Detect which cell encompasses the target text, then output its [X, Y] center coordinate. 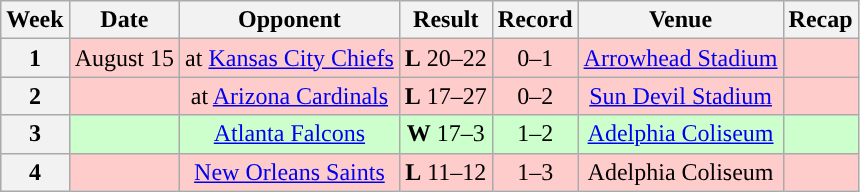
1–3 [535, 172]
Opponent [290, 20]
L 17–27 [446, 96]
2 [35, 96]
Arrowhead Stadium [680, 58]
0–2 [535, 96]
Sun Devil Stadium [680, 96]
Record [535, 20]
Result [446, 20]
0–1 [535, 58]
at Arizona Cardinals [290, 96]
L 20–22 [446, 58]
L 11–12 [446, 172]
W 17–3 [446, 134]
4 [35, 172]
Date [124, 20]
New Orleans Saints [290, 172]
1 [35, 58]
Week [35, 20]
at Kansas City Chiefs [290, 58]
Atlanta Falcons [290, 134]
Recap [820, 20]
Venue [680, 20]
3 [35, 134]
1–2 [535, 134]
August 15 [124, 58]
